For the text-containing cell, return its midpoint in (X, Y) coordinate format. 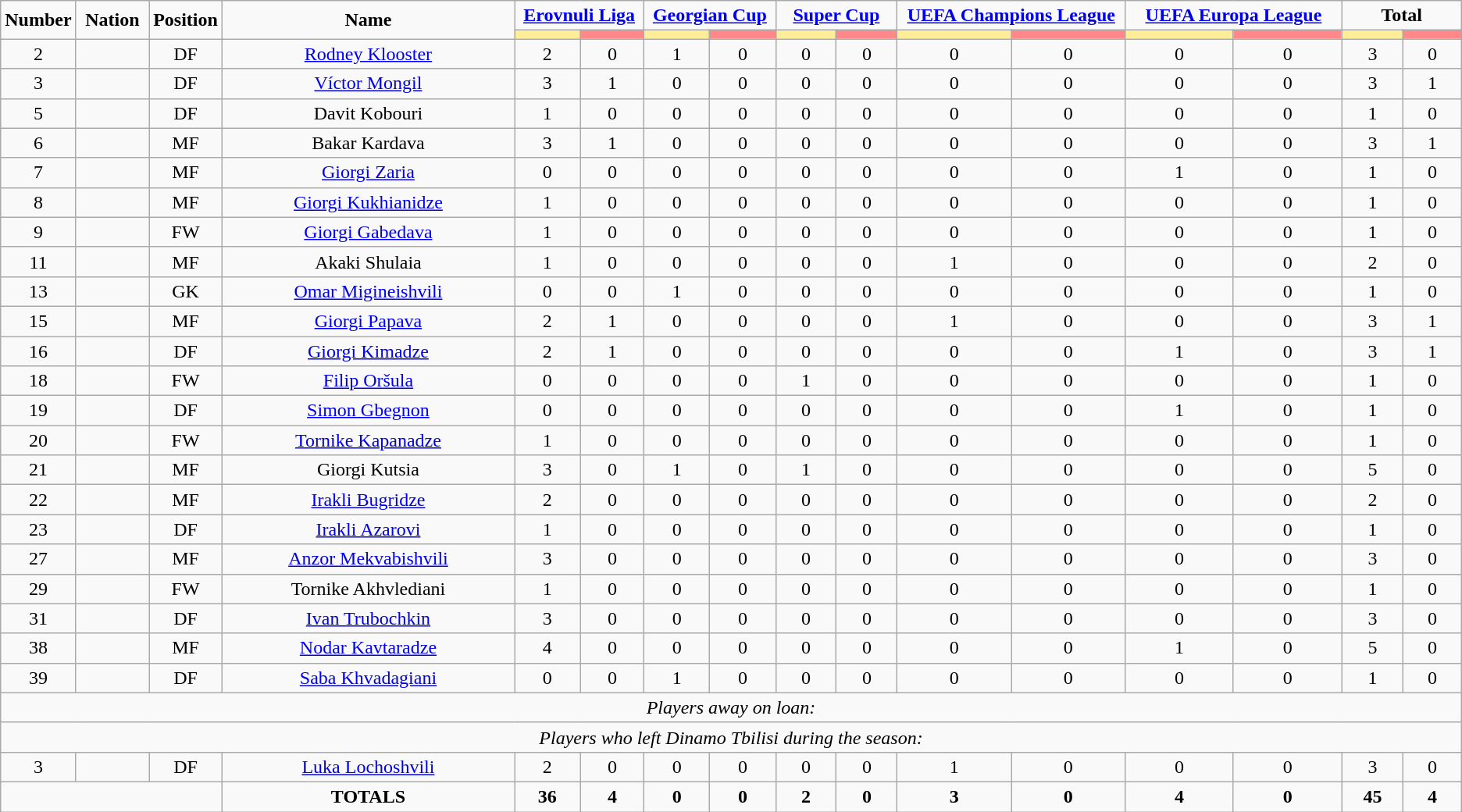
Tornike Kapanadze (368, 440)
39 (38, 678)
21 (38, 470)
Players away on loan: (731, 707)
8 (38, 202)
Name (368, 20)
Total (1401, 16)
Anzor Mekvabishvili (368, 559)
36 (547, 796)
Erovnuli Liga (579, 16)
27 (38, 559)
TOTALS (368, 796)
Giorgi Kutsia (368, 470)
20 (38, 440)
Omar Migineishvili (368, 291)
Víctor Mongil (368, 84)
22 (38, 500)
9 (38, 232)
UEFA Champions League (1011, 16)
31 (38, 618)
19 (38, 411)
38 (38, 648)
UEFA Europa League (1234, 16)
15 (38, 321)
Nation (112, 20)
6 (38, 143)
Giorgi Papava (368, 321)
Giorgi Gabedava (368, 232)
Tornike Akhvlediani (368, 589)
Irakli Bugridze (368, 500)
Saba Khvadagiani (368, 678)
Nodar Kavtaradze (368, 648)
18 (38, 381)
Ivan Trubochkin (368, 618)
Giorgi Kimadze (368, 351)
13 (38, 291)
Giorgi Zaria (368, 173)
Filip Oršula (368, 381)
Simon Gbegnon (368, 411)
Super Cup (836, 16)
Position (186, 20)
Giorgi Kukhianidze (368, 202)
Luka Lochoshvili (368, 767)
Players who left Dinamo Tbilisi during the season: (731, 737)
Akaki Shulaia (368, 262)
Irakli Azarovi (368, 529)
GK (186, 291)
16 (38, 351)
Rodney Klooster (368, 54)
Bakar Kardava (368, 143)
29 (38, 589)
23 (38, 529)
11 (38, 262)
7 (38, 173)
Davit Kobouri (368, 113)
45 (1372, 796)
Number (38, 20)
Georgian Cup (710, 16)
